Return (x, y) of the center of cell containing provided text 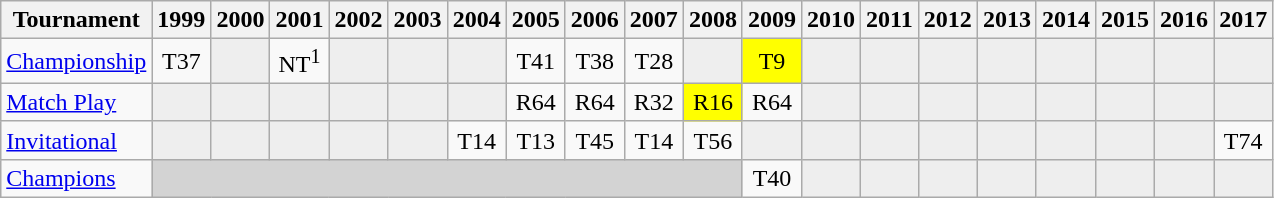
NT1 (300, 62)
2015 (1126, 20)
R32 (654, 102)
Tournament (76, 20)
2014 (1066, 20)
2004 (476, 20)
T28 (654, 62)
T37 (182, 62)
2013 (1006, 20)
2007 (654, 20)
2017 (1244, 20)
R16 (712, 102)
2002 (358, 20)
2012 (948, 20)
Champions (76, 178)
T38 (594, 62)
T40 (772, 178)
T41 (536, 62)
2011 (890, 20)
2001 (300, 20)
Match Play (76, 102)
T13 (536, 140)
2016 (1184, 20)
T56 (712, 140)
1999 (182, 20)
Championship (76, 62)
T9 (772, 62)
2000 (240, 20)
2008 (712, 20)
2006 (594, 20)
2009 (772, 20)
2005 (536, 20)
T45 (594, 140)
Invitational (76, 140)
2010 (832, 20)
2003 (418, 20)
T74 (1244, 140)
